Locate the cell with the specified text and output its [x, y] center coordinate. 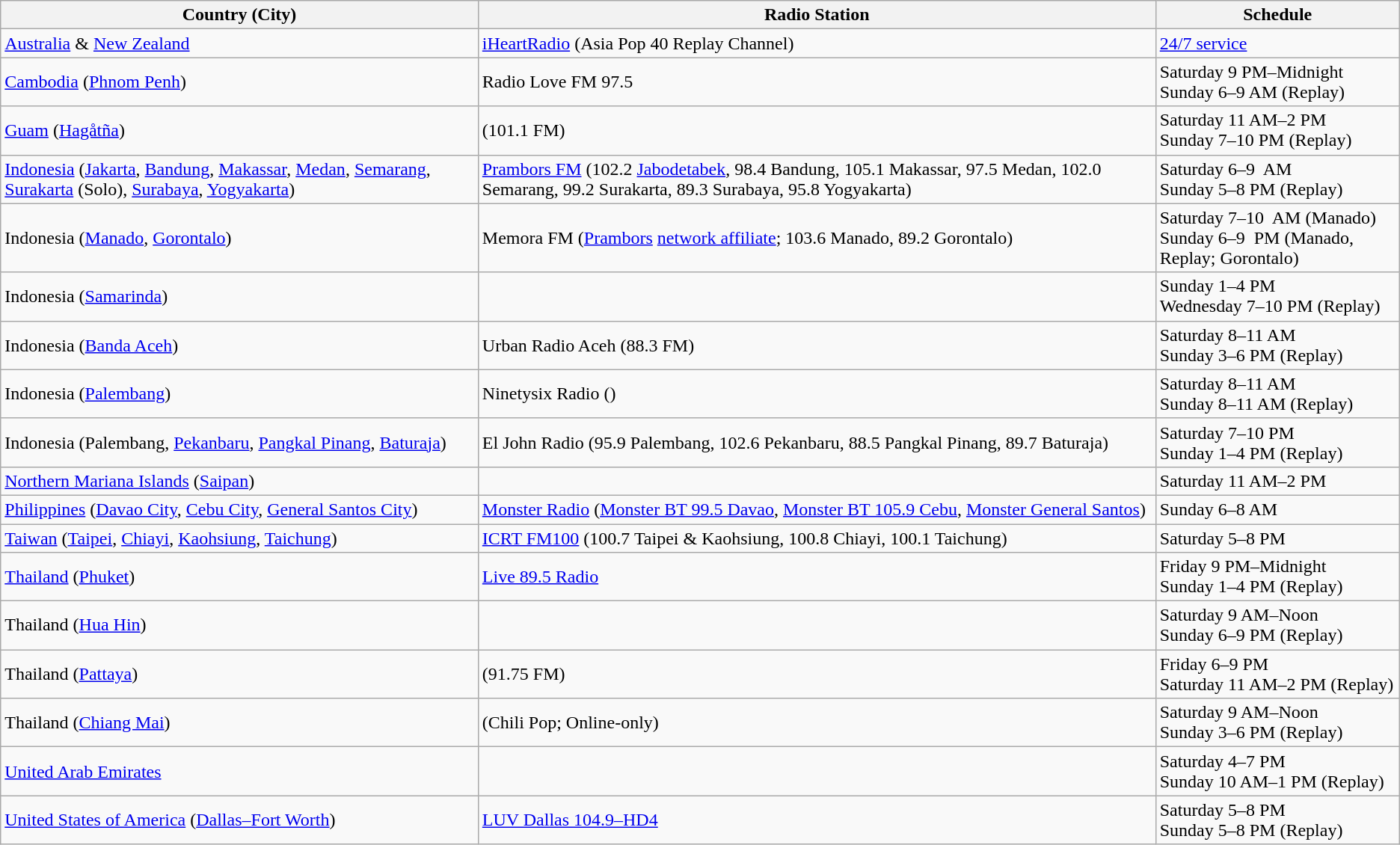
Saturday 4–7 PM Sunday 10 AM–1 PM (Replay) [1277, 772]
Live 89.5 Radio [817, 577]
Indonesia (Palembang) [239, 393]
Saturday 9 PM–Midnight Sunday 6–9 AM (Replay) [1277, 82]
Philippines (Davao City, Cebu City, General Santos City) [239, 509]
Thailand (Chiang Mai) [239, 722]
Cambodia (Phnom Penh) [239, 82]
Indonesia (Jakarta, Bandung, Makassar, Medan, Semarang, Surakarta (Solo), Surabaya, Yogyakarta) [239, 179]
Thailand (Phuket) [239, 577]
Saturday 5–8 PM Sunday 5–8 PM (Replay) [1277, 820]
Friday 9 PM–Midnight Sunday 1–4 PM (Replay) [1277, 577]
Saturday 9 AM–Noon Sunday 6–9 PM (Replay) [1277, 625]
Prambors FM (102.2 Jabodetabek, 98.4 Bandung, 105.1 Makassar, 97.5 Medan, 102.0 Semarang, 99.2 Surakarta, 89.3 Surabaya, 95.8 Yogyakarta) [817, 179]
(91.75 FM) [817, 675]
Country (City) [239, 15]
Australia & New Zealand [239, 43]
Guam (Hagåtña) [239, 130]
Saturday 8–11 AM Sunday 8–11 AM (Replay) [1277, 393]
Saturday 5–8 PM [1277, 538]
Radio Station [817, 15]
Sunday 1–4 PM Wednesday 7–10 PM (Replay) [1277, 296]
Saturday 6–9 AM Sunday 5–8 PM (Replay) [1277, 179]
Radio Love FM 97.5 [817, 82]
Memora FM (Prambors network affiliate; 103.6 Manado, 89.2 Gorontalo) [817, 238]
Indonesia (Samarinda) [239, 296]
Monster Radio (Monster BT 99.5 Davao, Monster BT 105.9 Cebu, Monster General Santos) [817, 509]
Saturday 11 AM–2 PM [1277, 481]
ICRT FM100 (100.7 Taipei & Kaohsiung, 100.8 Chiayi, 100.1 Taichung) [817, 538]
Saturday 7–10 PM Sunday 1–4 PM (Replay) [1277, 443]
Saturday 11 AM–2 PM Sunday 7–10 PM (Replay) [1277, 130]
Saturday 8–11 AM Sunday 3–6 PM (Replay) [1277, 345]
Indonesia (Palembang, Pekanbaru, Pangkal Pinang, Baturaja) [239, 443]
Northern Mariana Islands (Saipan) [239, 481]
Friday 6–9 PM Saturday 11 AM–2 PM (Replay) [1277, 675]
Indonesia (Banda Aceh) [239, 345]
Schedule [1277, 15]
El John Radio (95.9 Palembang, 102.6 Pekanbaru, 88.5 Pangkal Pinang, 89.7 Baturaja) [817, 443]
(Chili Pop; Online-only) [817, 722]
Urban Radio Aceh (88.3 FM) [817, 345]
Indonesia (Manado, Gorontalo) [239, 238]
LUV Dallas 104.9–HD4 [817, 820]
United Arab Emirates [239, 772]
Sunday 6–8 AM [1277, 509]
iHeartRadio (Asia Pop 40 Replay Channel) [817, 43]
United States of America (Dallas–Fort Worth) [239, 820]
Ninetysix Radio () [817, 393]
Thailand (Pattaya) [239, 675]
Saturday 9 AM–Noon Sunday 3–6 PM (Replay) [1277, 722]
24/7 service [1277, 43]
Taiwan (Taipei, Chiayi, Kaohsiung, Taichung) [239, 538]
(101.1 FM) [817, 130]
Thailand (Hua Hin) [239, 625]
Saturday 7–10 AM (Manado) Sunday 6–9 PM (Manado, Replay; Gorontalo) [1277, 238]
